Return [x, y] of the center of cell containing provided text 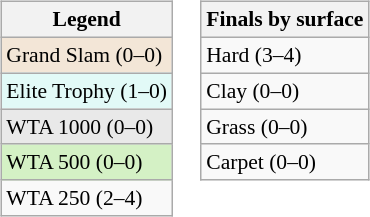
WTA 500 (0–0) [86, 162]
Carpet (0–0) [284, 162]
WTA 250 (2–4) [86, 198]
WTA 1000 (0–0) [86, 127]
Grass (0–0) [284, 127]
Hard (3–4) [284, 55]
Clay (0–0) [284, 91]
Finals by surface [284, 20]
Legend [86, 20]
Grand Slam (0–0) [86, 55]
Elite Trophy (1–0) [86, 91]
